Find where the given text appears and provide that cell's center as [X, Y] coordinate. 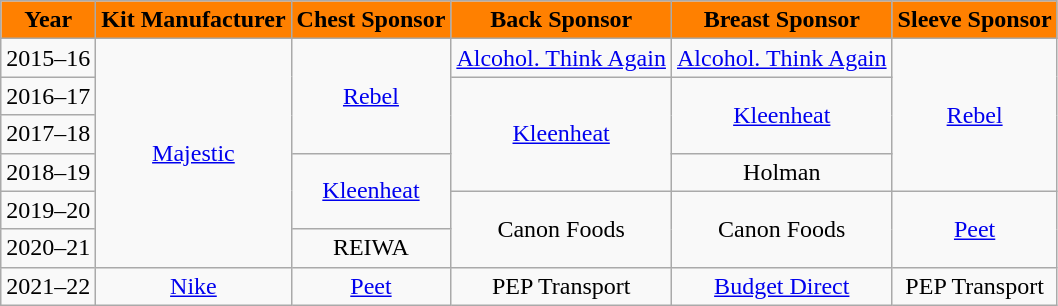
2016–17 [48, 96]
Nike [194, 286]
2017–18 [48, 134]
Chest Sponsor [371, 20]
Majestic [194, 153]
2020–21 [48, 248]
Budget Direct [782, 286]
2021–22 [48, 286]
Sleeve Sponsor [974, 20]
Back Sponsor [562, 20]
Year [48, 20]
2019–20 [48, 210]
2015–16 [48, 58]
Breast Sponsor [782, 20]
Kit Manufacturer [194, 20]
Holman [782, 172]
2018–19 [48, 172]
REIWA [371, 248]
